Detect which cell encompasses the target text, then output its (X, Y) center coordinate. 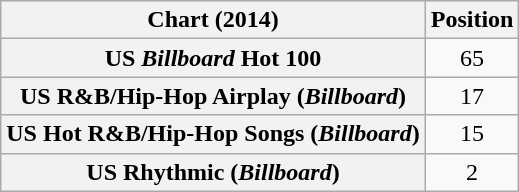
2 (472, 172)
Position (472, 20)
US Billboard Hot 100 (213, 58)
17 (472, 96)
US Hot R&B/Hip-Hop Songs (Billboard) (213, 134)
65 (472, 58)
Chart (2014) (213, 20)
US R&B/Hip-Hop Airplay (Billboard) (213, 96)
15 (472, 134)
US Rhythmic (Billboard) (213, 172)
